Extract the [x, y] coordinate from the center of the cell holding the provided text.  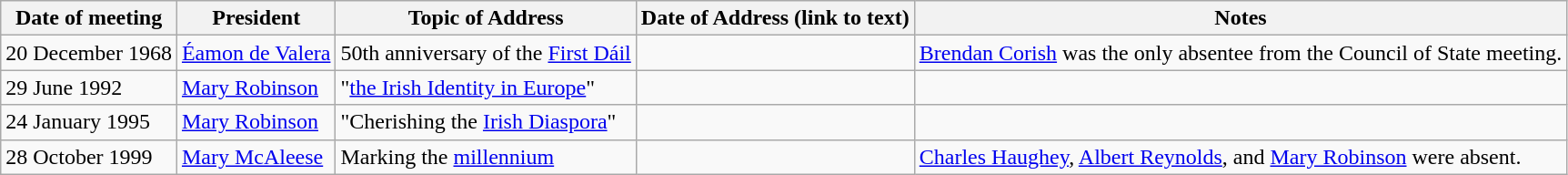
20 December 1968 [89, 53]
50th anniversary of the First Dáil [486, 53]
"Cherishing the Irish Diaspora" [486, 122]
Brendan Corish was the only absentee from the Council of State meeting. [1241, 53]
President [256, 18]
"the Irish Identity in Europe" [486, 87]
Mary McAleese [256, 157]
Charles Haughey, Albert Reynolds, and Mary Robinson were absent. [1241, 157]
Topic of Address [486, 18]
29 June 1992 [89, 87]
24 January 1995 [89, 122]
28 October 1999 [89, 157]
Date of Address (link to text) [775, 18]
Notes [1241, 18]
Éamon de Valera [256, 53]
Date of meeting [89, 18]
Marking the millennium [486, 157]
